Extract the (x, y) coordinate from the center of the cell holding the provided text.  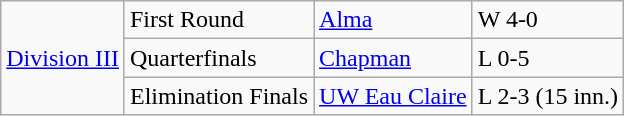
UW Eau Claire (394, 96)
Division III (63, 58)
W 4-0 (548, 20)
First Round (218, 20)
Alma (394, 20)
Quarterfinals (218, 58)
Chapman (394, 58)
L 0-5 (548, 58)
L 2-3 (15 inn.) (548, 96)
Elimination Finals (218, 96)
